Output the (x, y) coordinate of the center of the cell containing the given text.  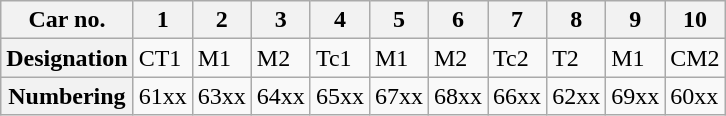
7 (518, 20)
61xx (162, 96)
CT1 (162, 58)
5 (398, 20)
Designation (67, 58)
4 (340, 20)
Car no. (67, 20)
Tc2 (518, 58)
2 (222, 20)
63xx (222, 96)
1 (162, 20)
67xx (398, 96)
10 (695, 20)
Tc1 (340, 58)
CM2 (695, 58)
62xx (576, 96)
T2 (576, 58)
64xx (280, 96)
65xx (340, 96)
Numbering (67, 96)
69xx (636, 96)
8 (576, 20)
66xx (518, 96)
6 (458, 20)
3 (280, 20)
9 (636, 20)
68xx (458, 96)
60xx (695, 96)
